Output the [x, y] coordinate of the center of the cell containing the given text.  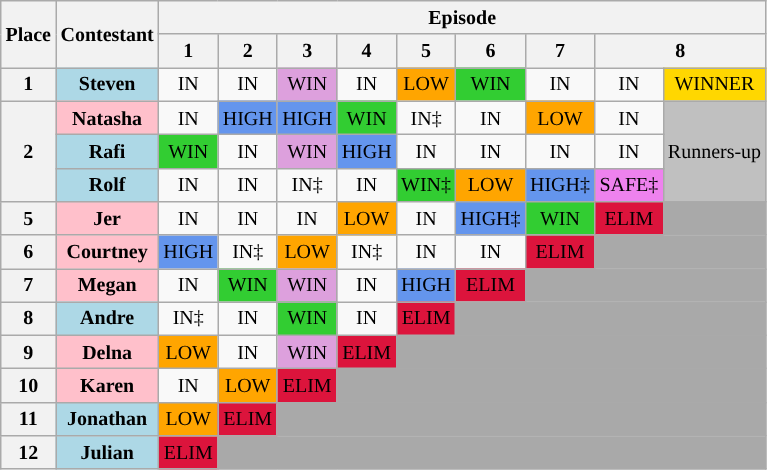
Karen [108, 386]
Courtney [108, 252]
Contestant [108, 34]
Jonathan [108, 420]
10 [28, 386]
Natasha [108, 118]
Rolf [108, 184]
3 [306, 52]
Andre [108, 318]
Megan [108, 286]
SAFE‡ [629, 184]
WIN‡ [426, 184]
Rafi [108, 152]
9 [28, 352]
Runners-up [714, 151]
Place [28, 34]
11 [28, 420]
Delna [108, 352]
Jer [108, 218]
WINNER [714, 84]
12 [28, 452]
Julian [108, 452]
Steven [108, 84]
Episode [462, 18]
4 [366, 52]
